Identify which cell holds the provided text, then report its [x, y] central coordinate. 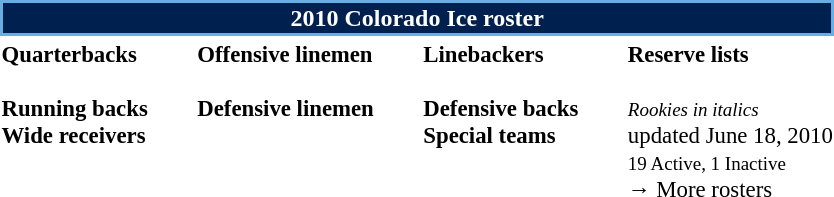
2010 Colorado Ice roster [417, 18]
